Scan for the cell matching the given text and deliver its [x, y] coordinate at center. 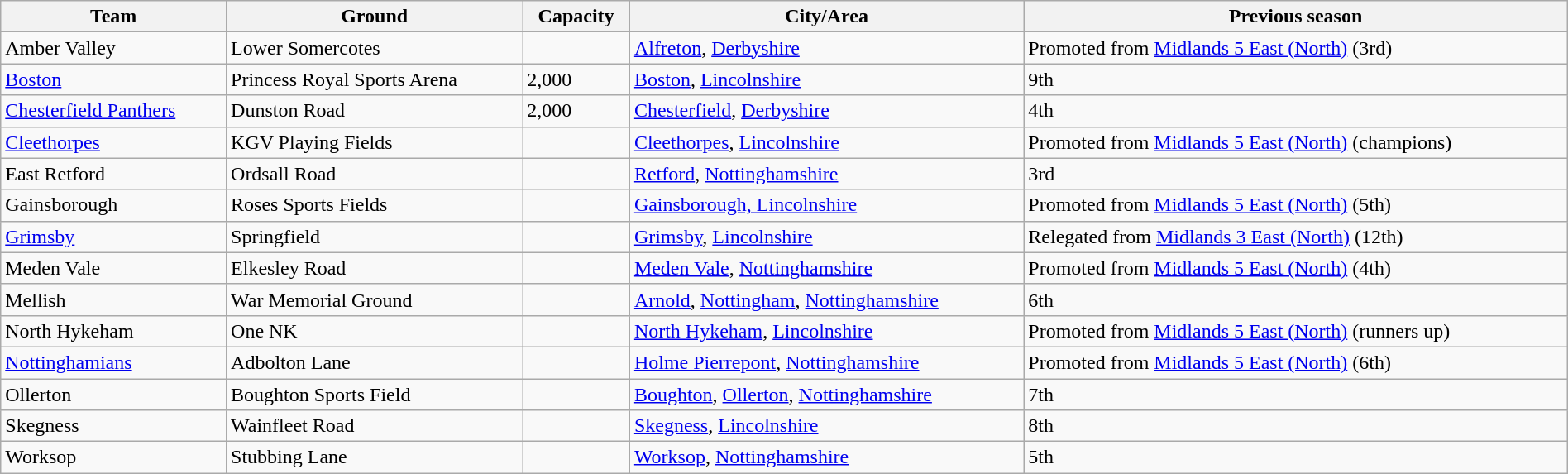
Grimsby, Lincolnshire [826, 237]
Worksop, Nottinghamshire [826, 457]
Stubbing Lane [375, 457]
One NK [375, 331]
Boughton, Ollerton, Nottinghamshire [826, 395]
North Hykeham, Lincolnshire [826, 331]
Skegness, Lincolnshire [826, 426]
Grimsby [114, 237]
7th [1295, 395]
Alfreton, Derbyshire [826, 48]
9th [1295, 79]
Worksop [114, 457]
Boston, Lincolnshire [826, 79]
Nottinghamians [114, 362]
Mellish [114, 299]
Cleethorpes [114, 142]
East Retford [114, 174]
Amber Valley [114, 48]
Lower Somercotes [375, 48]
Retford, Nottinghamshire [826, 174]
Skegness [114, 426]
Chesterfield Panthers [114, 111]
6th [1295, 299]
Holme Pierrepont, Nottinghamshire [826, 362]
Cleethorpes, Lincolnshire [826, 142]
Princess Royal Sports Arena [375, 79]
Springfield [375, 237]
Adbolton Lane [375, 362]
Roses Sports Fields [375, 205]
5th [1295, 457]
KGV Playing Fields [375, 142]
Relegated from Midlands 3 East (North) (12th) [1295, 237]
Gainsborough [114, 205]
Ground [375, 17]
Promoted from Midlands 5 East (North) (5th) [1295, 205]
Wainfleet Road [375, 426]
Boughton Sports Field [375, 395]
Ollerton [114, 395]
Meden Vale, Nottinghamshire [826, 268]
Promoted from Midlands 5 East (North) (champions) [1295, 142]
3rd [1295, 174]
North Hykeham [114, 331]
Capacity [576, 17]
Arnold, Nottingham, Nottinghamshire [826, 299]
4th [1295, 111]
Promoted from Midlands 5 East (North) (3rd) [1295, 48]
Promoted from Midlands 5 East (North) (4th) [1295, 268]
Promoted from Midlands 5 East (North) (6th) [1295, 362]
Boston [114, 79]
Dunston Road [375, 111]
Elkesley Road [375, 268]
8th [1295, 426]
Gainsborough, Lincolnshire [826, 205]
City/Area [826, 17]
Meden Vale [114, 268]
War Memorial Ground [375, 299]
Promoted from Midlands 5 East (North) (runners up) [1295, 331]
Chesterfield, Derbyshire [826, 111]
Previous season [1295, 17]
Team [114, 17]
Ordsall Road [375, 174]
